Return (x, y) of the center of cell containing provided text 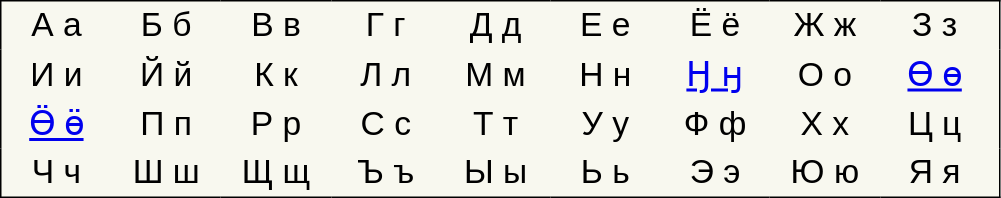
Ӈ ӈ (715, 75)
Г г (386, 26)
С с (386, 124)
И и (56, 75)
О о (825, 75)
Н н (605, 75)
Я я (935, 172)
У у (605, 124)
Ж ж (825, 26)
Ё ё (715, 26)
Ш ш (166, 172)
Ы ы (496, 172)
Ч ч (56, 172)
Э э (715, 172)
Ф ф (715, 124)
Е е (605, 26)
Д д (496, 26)
З з (935, 26)
В в (276, 26)
Б б (166, 26)
П п (166, 124)
Ө ө (935, 75)
Ц ц (935, 124)
М м (496, 75)
А а (56, 26)
Ю ю (825, 172)
Щ щ (276, 172)
К к (276, 75)
Л л (386, 75)
Ь ь (605, 172)
Й й (166, 75)
Ъ ъ (386, 172)
Ӫ ӫ (56, 124)
Р р (276, 124)
Х х (825, 124)
Т т (496, 124)
